Detect which cell encompasses the target text, then output its (x, y) center coordinate. 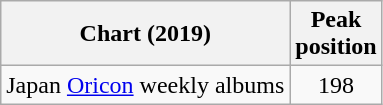
198 (336, 85)
Chart (2019) (146, 34)
Peakposition (336, 34)
Japan Oricon weekly albums (146, 85)
